Return the [x, y] coordinate for the center point of the cell that contains the specified text.  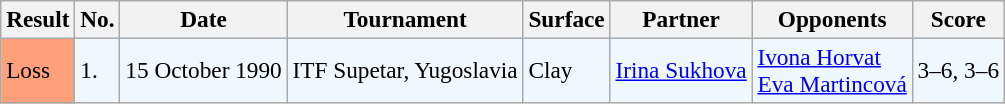
Result [38, 19]
Surface [566, 19]
3–6, 3–6 [958, 70]
Ivona Horvat Eva Martincová [832, 70]
Date [204, 19]
Tournament [405, 19]
Partner [681, 19]
1. [98, 70]
ITF Supetar, Yugoslavia [405, 70]
Score [958, 19]
15 October 1990 [204, 70]
Clay [566, 70]
Loss [38, 70]
Irina Sukhova [681, 70]
No. [98, 19]
Opponents [832, 19]
